Capture the cell that displays the provided text and extract its [x, y] central coordinate. 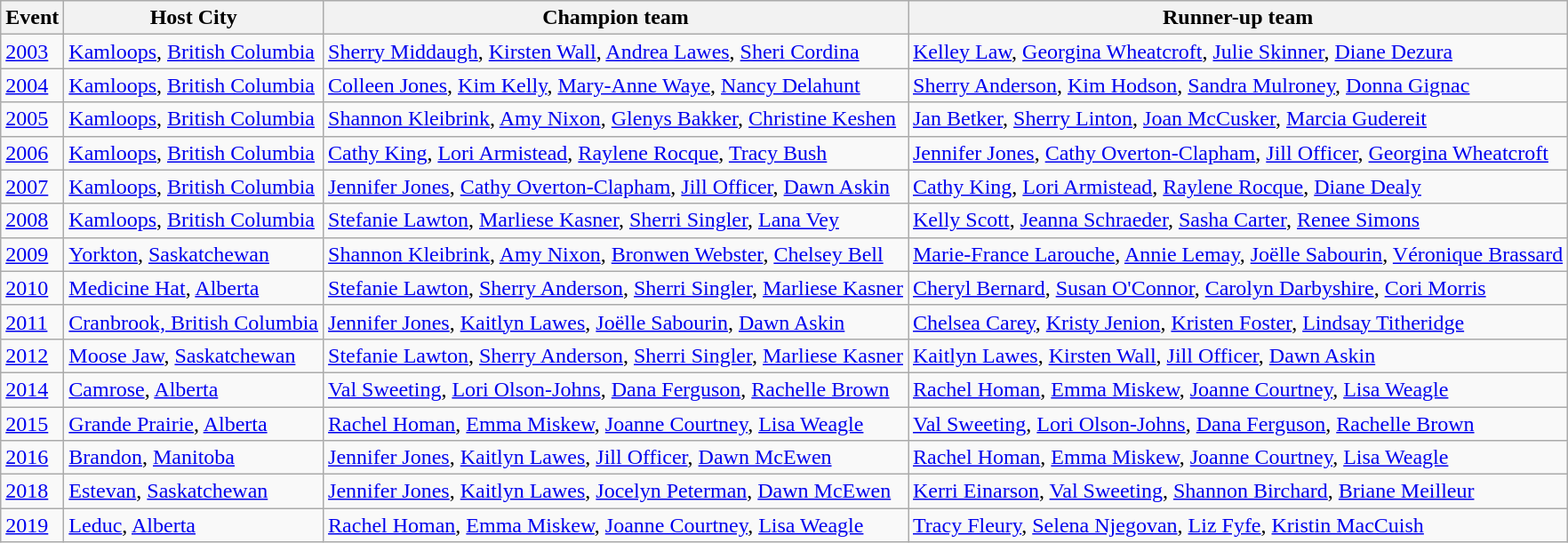
Brandon, Manitoba [194, 458]
Shannon Kleibrink, Amy Nixon, Bronwen Webster, Chelsey Bell [616, 254]
Sherry Middaugh, Kirsten Wall, Andrea Lawes, Sheri Cordina [616, 52]
Marie-France Larouche, Annie Lemay, Joëlle Sabourin, Véronique Brassard [1238, 254]
Runner-up team [1238, 18]
Colleen Jones, Kim Kelly, Mary-Anne Waye, Nancy Delahunt [616, 85]
2003 [32, 52]
Chelsea Carey, Kristy Jenion, Kristen Foster, Lindsay Titheridge [1238, 322]
Cathy King, Lori Armistead, Raylene Rocque, Diane Dealy [1238, 187]
Cranbrook, British Columbia [194, 322]
Estevan, Saskatchewan [194, 491]
Grande Prairie, Alberta [194, 424]
Host City [194, 18]
Kelly Scott, Jeanna Schraeder, Sasha Carter, Renee Simons [1238, 220]
2004 [32, 85]
Jan Betker, Sherry Linton, Joan McCusker, Marcia Gudereit [1238, 119]
Jennifer Jones, Kaitlyn Lawes, Jill Officer, Dawn McEwen [616, 458]
Sherry Anderson, Kim Hodson, Sandra Mulroney, Donna Gignac [1238, 85]
Camrose, Alberta [194, 389]
2006 [32, 153]
2008 [32, 220]
Medicine Hat, Alberta [194, 288]
Champion team [616, 18]
Moose Jaw, Saskatchewan [194, 355]
Jennifer Jones, Cathy Overton-Clapham, Jill Officer, Dawn Askin [616, 187]
Stefanie Lawton, Marliese Kasner, Sherri Singler, Lana Vey [616, 220]
2009 [32, 254]
Jennifer Jones, Cathy Overton-Clapham, Jill Officer, Georgina Wheatcroft [1238, 153]
Jennifer Jones, Kaitlyn Lawes, Joëlle Sabourin, Dawn Askin [616, 322]
2012 [32, 355]
Shannon Kleibrink, Amy Nixon, Glenys Bakker, Christine Keshen [616, 119]
Leduc, Alberta [194, 525]
Kerri Einarson, Val Sweeting, Shannon Birchard, Briane Meilleur [1238, 491]
Tracy Fleury, Selena Njegovan, Liz Fyfe, Kristin MacCuish [1238, 525]
Kelley Law, Georgina Wheatcroft, Julie Skinner, Diane Dezura [1238, 52]
Yorkton, Saskatchewan [194, 254]
2015 [32, 424]
2005 [32, 119]
Kaitlyn Lawes, Kirsten Wall, Jill Officer, Dawn Askin [1238, 355]
2010 [32, 288]
Cathy King, Lori Armistead, Raylene Rocque, Tracy Bush [616, 153]
Event [32, 18]
2019 [32, 525]
2016 [32, 458]
2007 [32, 187]
2011 [32, 322]
Cheryl Bernard, Susan O'Connor, Carolyn Darbyshire, Cori Morris [1238, 288]
2014 [32, 389]
2018 [32, 491]
Jennifer Jones, Kaitlyn Lawes, Jocelyn Peterman, Dawn McEwen [616, 491]
